Extract the (x, y) coordinate from the center of the cell holding the provided text.  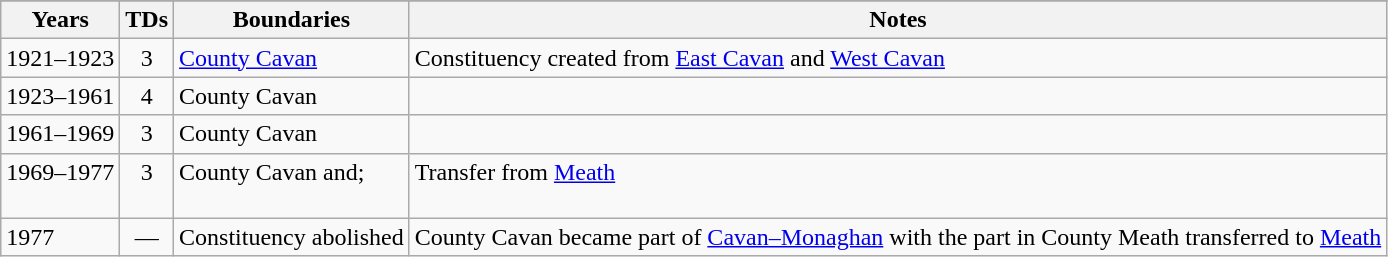
1977 (60, 237)
— (147, 237)
Constituency abolished (292, 237)
4 (147, 96)
1921–1923 (60, 58)
Transfer from Meath (898, 186)
Boundaries (292, 20)
Notes (898, 20)
County Cavan and; (292, 186)
County Cavan became part of Cavan–Monaghan with the part in County Meath transferred to Meath (898, 237)
1923–1961 (60, 96)
Constituency created from East Cavan and West Cavan (898, 58)
TDs (147, 20)
Years (60, 20)
1969–1977 (60, 186)
1961–1969 (60, 134)
